From the cell containing the given text, extract its center point as [x, y] coordinate. 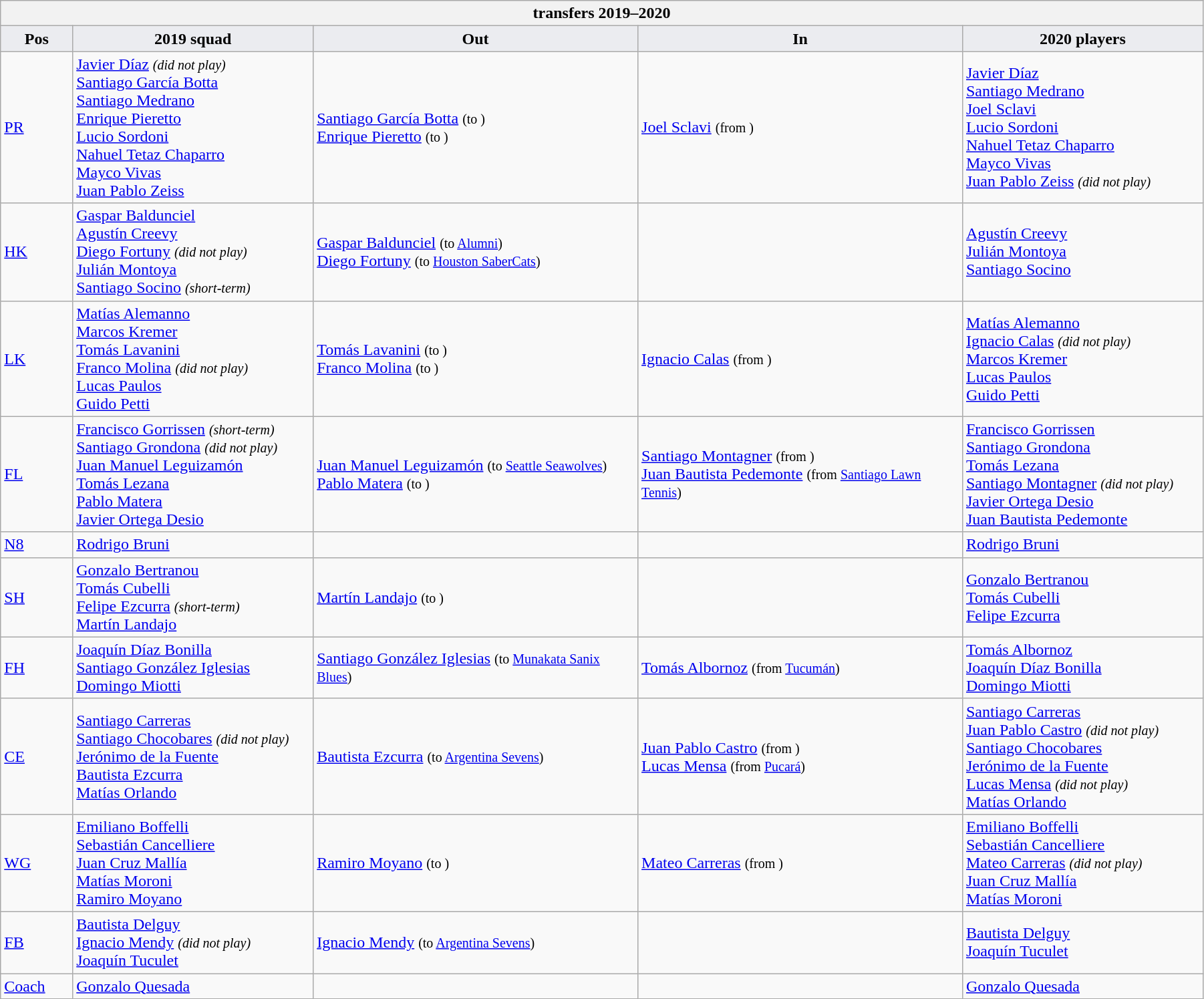
Francisco Gorrissen (short-term) Santiago Grondona (did not play) Juan Manuel Leguizamón Tomás Lezana Pablo Matera Javier Ortega Desio [193, 474]
Out [476, 39]
Tomás Lavanini (to ) Franco Molina (to ) [476, 358]
Tomás Albornoz (from Tucumán) [800, 668]
Joaquín Díaz Bonilla Santiago González Iglesias Domingo Miotti [193, 668]
Gonzalo Bertranou Tomás Cubelli Felipe Ezcurra [1082, 597]
SH [37, 597]
HK [37, 252]
Javier Díaz Santiago Medrano Joel Sclavi Lucio Sordoni Nahuel Tetaz Chaparro Mayco Vivas Juan Pablo Zeiss (did not play) [1082, 127]
Bautista Ezcurra (to Argentina Sevens) [476, 756]
Francisco Gorrissen Santiago Grondona Tomás Lezana Santiago Montagner (did not play) Javier Ortega Desio Juan Bautista Pedemonte [1082, 474]
Emiliano Boffelli Sebastián Cancelliere Mateo Carreras (did not play) Juan Cruz Mallía Matías Moroni [1082, 863]
Coach [37, 986]
Javier Díaz (did not play) Santiago García Botta Santiago Medrano Enrique Pieretto Lucio Sordoni Nahuel Tetaz Chaparro Mayco Vivas Juan Pablo Zeiss [193, 127]
Santiago Carreras Juan Pablo Castro (did not play) Santiago Chocobares Jerónimo de la Fuente Lucas Mensa (did not play) Matías Orlando [1082, 756]
transfers 2019–2020 [602, 13]
Pos [37, 39]
Tomás Albornoz Joaquín Díaz Bonilla Domingo Miotti [1082, 668]
Santiago Montagner (from ) Juan Bautista Pedemonte (from Santiago Lawn Tennis) [800, 474]
Agustín Creevy Julián Montoya Santiago Socino [1082, 252]
WG [37, 863]
PR [37, 127]
Gaspar Baldunciel Agustín Creevy Diego Fortuny (did not play) Julián Montoya Santiago Socino (short-term) [193, 252]
Martín Landajo (to ) [476, 597]
Santiago Carreras Santiago Chocobares (did not play) Jerónimo de la Fuente Bautista Ezcurra Matías Orlando [193, 756]
Ignacio Mendy (to Argentina Sevens) [476, 942]
Gaspar Baldunciel (to Alumni) Diego Fortuny (to Houston SaberCats) [476, 252]
FL [37, 474]
Matías Alemanno Marcos Kremer Tomás Lavanini Franco Molina (did not play) Lucas Paulos Guido Petti [193, 358]
Juan Pablo Castro (from ) Lucas Mensa (from Pucará) [800, 756]
Bautista Delguy Ignacio Mendy (did not play) Joaquín Tuculet [193, 942]
Bautista Delguy Joaquín Tuculet [1082, 942]
Juan Manuel Leguizamón (to Seattle Seawolves) Pablo Matera (to ) [476, 474]
In [800, 39]
Matías Alemanno Ignacio Calas (did not play) Marcos Kremer Lucas Paulos Guido Petti [1082, 358]
Gonzalo Bertranou Tomás Cubelli Felipe Ezcurra (short-term) Martín Landajo [193, 597]
Santiago González Iglesias (to Munakata Sanix Blues) [476, 668]
2020 players [1082, 39]
CE [37, 756]
Joel Sclavi (from ) [800, 127]
FH [37, 668]
LK [37, 358]
Ramiro Moyano (to ) [476, 863]
FB [37, 942]
Emiliano Boffelli Sebastián Cancelliere Juan Cruz Mallía Matías Moroni Ramiro Moyano [193, 863]
2019 squad [193, 39]
Santiago García Botta (to ) Enrique Pieretto (to ) [476, 127]
Mateo Carreras (from ) [800, 863]
Ignacio Calas (from ) [800, 358]
N8 [37, 545]
